Locate the cell with the specified text and output its (x, y) center coordinate. 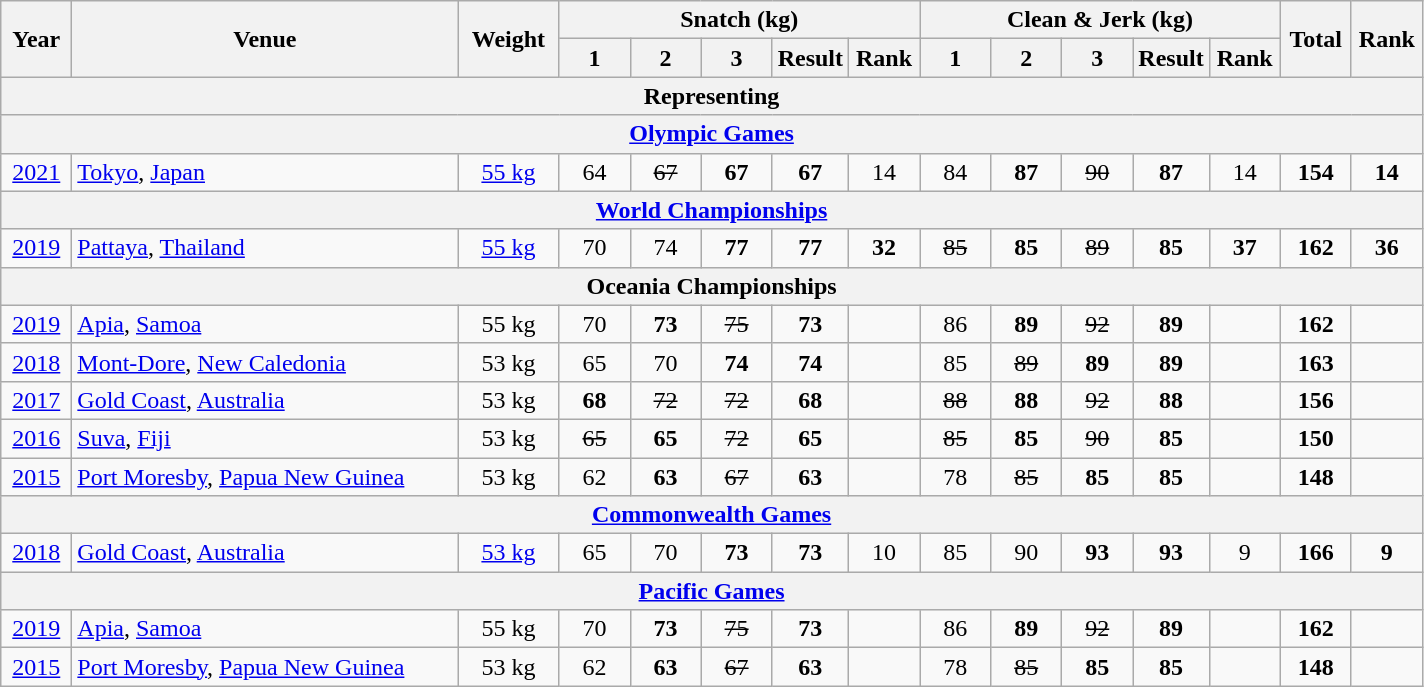
32 (884, 248)
Oceania Championships (712, 286)
150 (1316, 438)
Suva, Fiji (265, 438)
Weight (508, 39)
84 (956, 172)
2016 (36, 438)
Tokyo, Japan (265, 172)
World Championships (712, 210)
10 (884, 553)
64 (594, 172)
Clean & Jerk (kg) (1100, 20)
2017 (36, 400)
166 (1316, 553)
37 (1244, 248)
Commonwealth Games (712, 515)
Snatch (kg) (740, 20)
156 (1316, 400)
154 (1316, 172)
36 (1386, 248)
Mont-Dore, New Caledonia (265, 362)
Year (36, 39)
2021 (36, 172)
Venue (265, 39)
Pacific Games (712, 591)
163 (1316, 362)
Total (1316, 39)
Olympic Games (712, 134)
Representing (712, 96)
Pattaya, Thailand (265, 248)
